Pinpoint the cell where the given text exists, returning its [X, Y] midpoint coordinate. 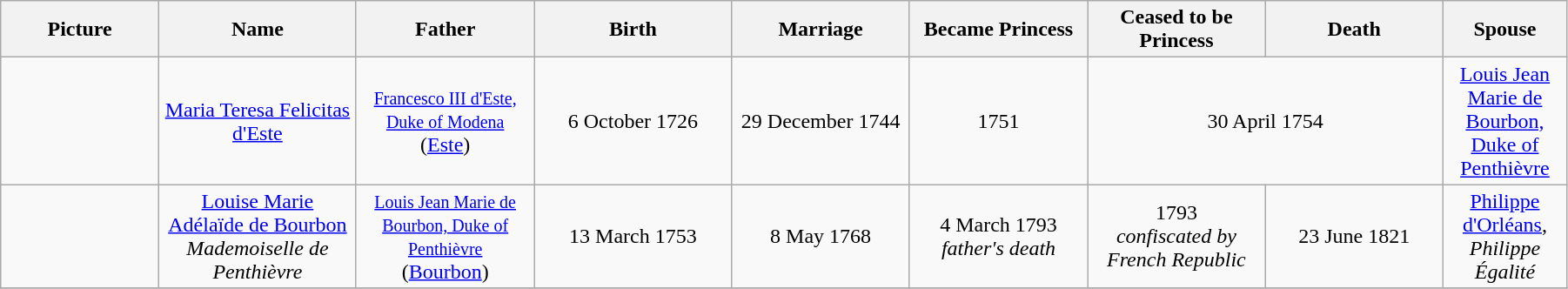
Louise Marie Adélaïde de BourbonMademoiselle de Penthièvre [258, 237]
Spouse [1504, 30]
Louis Jean Marie de Bourbon, Duke of Penthièvre [1504, 121]
Louis Jean Marie de Bourbon, Duke of Penthièvre(Bourbon) [445, 237]
Maria Teresa Felicitas d'Este [258, 121]
Father [445, 30]
4 March 1793father's death [998, 237]
8 May 1768 [821, 237]
Francesco III d'Este, Duke of Modena (Este) [445, 121]
Death [1354, 30]
Picture [80, 30]
Birth [633, 30]
Name [258, 30]
23 June 1821 [1354, 237]
Ceased to be Princess [1176, 30]
Became Princess [998, 30]
6 October 1726 [633, 121]
13 March 1753 [633, 237]
Philippe d'Orléans,Philippe Égalité [1504, 237]
1793confiscated by French Republic [1176, 237]
30 April 1754 [1265, 121]
Marriage [821, 30]
29 December 1744 [821, 121]
1751 [998, 121]
